Pinpoint the cell where the given text exists, returning its [x, y] midpoint coordinate. 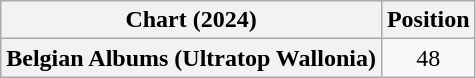
48 [428, 58]
Belgian Albums (Ultratop Wallonia) [192, 58]
Position [428, 20]
Chart (2024) [192, 20]
